Provide the [x, y] coordinate of the cell's center where the given text is located.  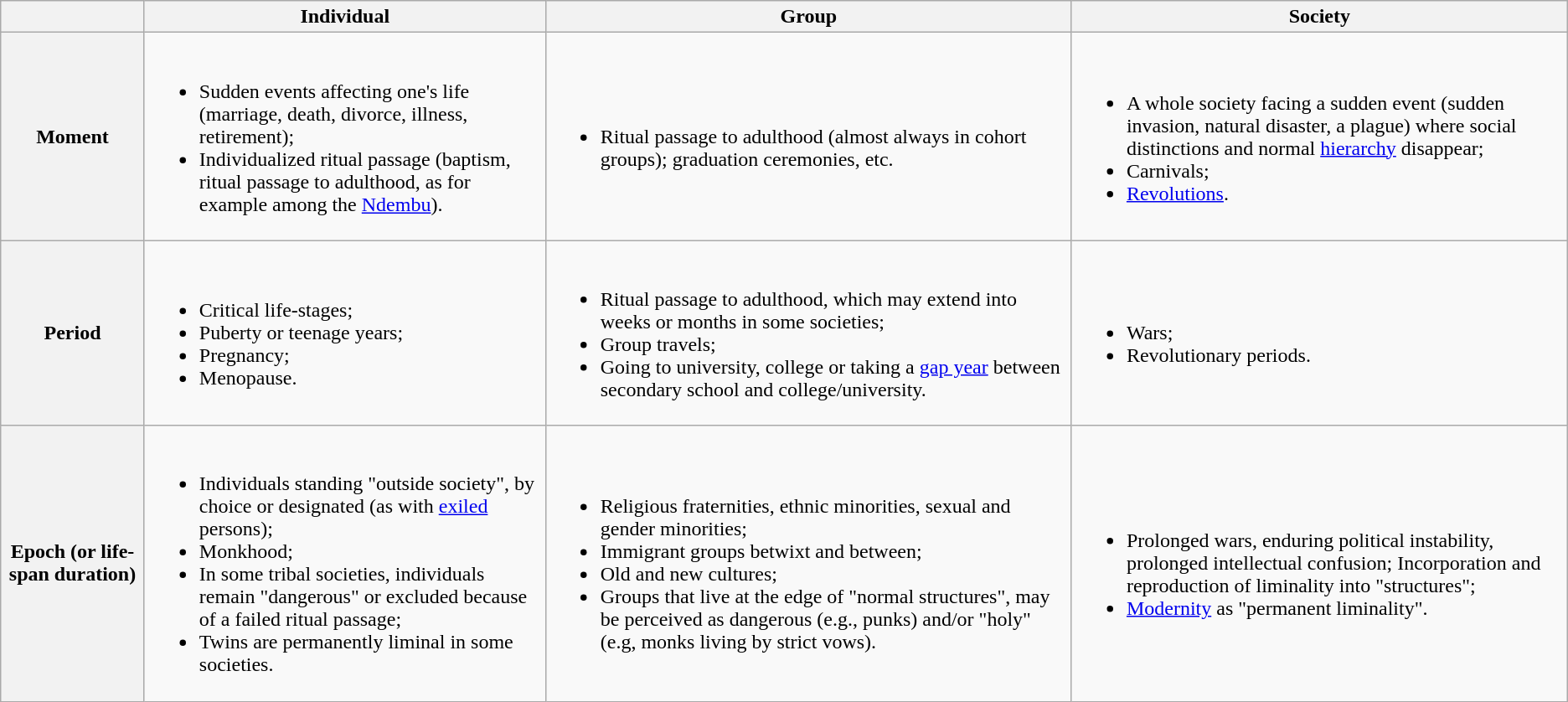
Society [1319, 17]
Moment [73, 137]
Wars;Revolutionary periods. [1319, 333]
Period [73, 333]
Ritual passage to adulthood (almost always in cohort groups); graduation ceremonies, etc. [808, 137]
Individual [345, 17]
Group [808, 17]
Epoch (or life-span duration) [73, 563]
Critical life-stages;Puberty or teenage years;Pregnancy;Menopause. [345, 333]
